For the text-containing cell, return its midpoint in [X, Y] coordinate format. 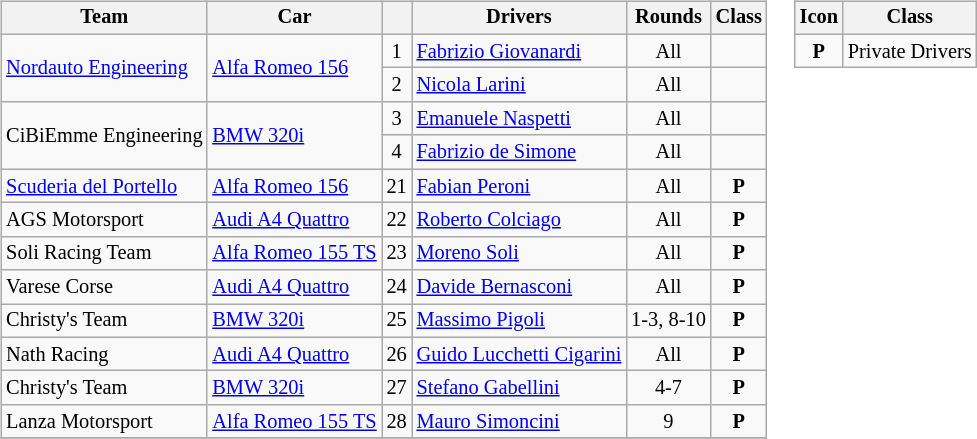
4-7 [668, 388]
Soli Racing Team [104, 253]
1 [397, 51]
Emanuele Naspetti [520, 119]
AGS Motorsport [104, 220]
Fabrizio Giovanardi [520, 51]
24 [397, 287]
Varese Corse [104, 287]
Icon [819, 18]
Rounds [668, 18]
9 [668, 422]
23 [397, 253]
Davide Bernasconi [520, 287]
Nicola Larini [520, 85]
2 [397, 85]
Mauro Simoncini [520, 422]
25 [397, 321]
21 [397, 186]
26 [397, 354]
4 [397, 152]
22 [397, 220]
CiBiEmme Engineering [104, 136]
Fabrizio de Simone [520, 152]
Drivers [520, 18]
Nordauto Engineering [104, 68]
3 [397, 119]
Nath Racing [104, 354]
Scuderia del Portello [104, 186]
1-3, 8-10 [668, 321]
Guido Lucchetti Cigarini [520, 354]
Lanza Motorsport [104, 422]
27 [397, 388]
Fabian Peroni [520, 186]
28 [397, 422]
Private Drivers [910, 51]
Stefano Gabellini [520, 388]
Roberto Colciago [520, 220]
Team [104, 18]
Moreno Soli [520, 253]
Car [294, 18]
Massimo Pigoli [520, 321]
